Pinpoint the cell where the given text exists, returning its (X, Y) midpoint coordinate. 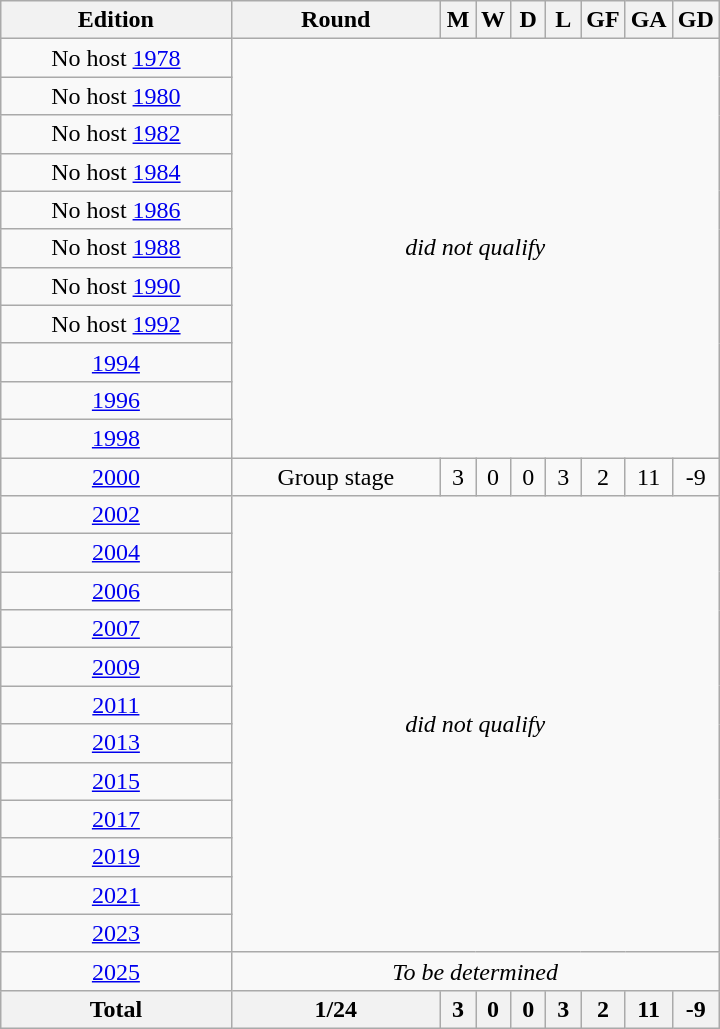
2007 (116, 629)
1996 (116, 400)
L (564, 20)
Edition (116, 20)
W (494, 20)
2000 (116, 477)
2013 (116, 743)
2021 (116, 895)
1/24 (336, 1009)
GF (603, 20)
D (528, 20)
2025 (116, 971)
M (458, 20)
To be determined (475, 971)
2011 (116, 705)
No host 1978 (116, 58)
2023 (116, 933)
No host 1990 (116, 286)
Total (116, 1009)
2015 (116, 781)
No host 1988 (116, 248)
Group stage (336, 477)
2004 (116, 553)
2006 (116, 591)
No host 1982 (116, 134)
1994 (116, 362)
No host 1980 (116, 96)
2017 (116, 819)
2019 (116, 857)
No host 1986 (116, 210)
2009 (116, 667)
Round (336, 20)
2002 (116, 515)
1998 (116, 438)
GD (696, 20)
No host 1992 (116, 324)
No host 1984 (116, 172)
GA (648, 20)
